Detect which cell encompasses the target text, then output its [X, Y] center coordinate. 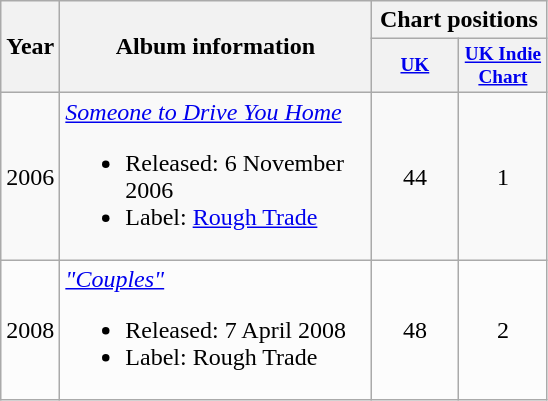
44 [415, 176]
2 [503, 330]
1 [503, 176]
UK [415, 66]
UK Indie Chart [503, 66]
2006 [30, 176]
2008 [30, 330]
Album information [216, 47]
Someone to Drive You HomeReleased: 6 November 2006Label: Rough Trade [216, 176]
Year [30, 47]
"Couples"Released: 7 April 2008Label: Rough Trade [216, 330]
Chart positions [459, 20]
48 [415, 330]
